Locate the cell with the specified text and output its (x, y) center coordinate. 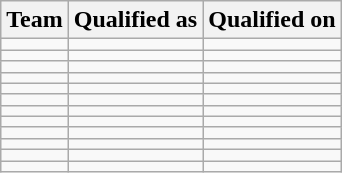
Qualified on (272, 20)
Qualified as (135, 20)
Team (35, 20)
